Locate the cell with the specified text and output its [X, Y] center coordinate. 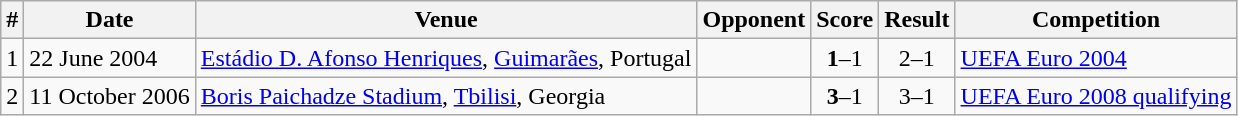
Result [917, 20]
Date [110, 20]
Competition [1096, 20]
1–1 [845, 58]
2 [12, 96]
# [12, 20]
22 June 2004 [110, 58]
Venue [446, 20]
Opponent [754, 20]
Boris Paichadze Stadium, Tbilisi, Georgia [446, 96]
2–1 [917, 58]
Estádio D. Afonso Henriques, Guimarães, Portugal [446, 58]
UEFA Euro 2008 qualifying [1096, 96]
11 October 2006 [110, 96]
1 [12, 58]
UEFA Euro 2004 [1096, 58]
Score [845, 20]
